Capture the cell that displays the provided text and extract its (X, Y) central coordinate. 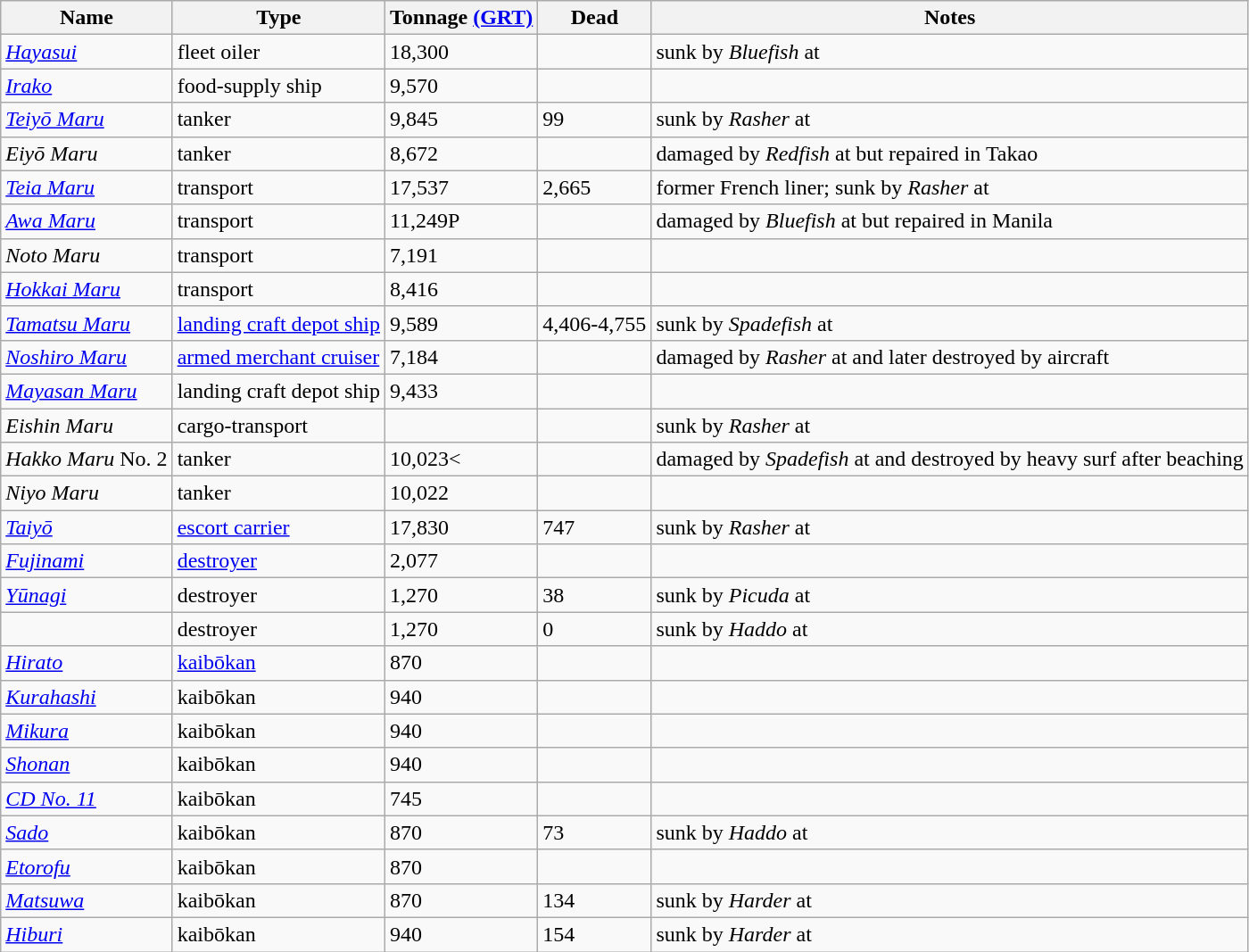
Mikura (87, 731)
Shonan (87, 765)
Hiburi (87, 934)
Mayasan Maru (87, 391)
escort carrier (278, 527)
cargo-transport (278, 426)
8,672 (460, 153)
Eishin Maru (87, 426)
Etorofu (87, 866)
2,665 (594, 187)
73 (594, 832)
damaged by Rasher at and later destroyed by aircraft (950, 357)
154 (594, 934)
10,022 (460, 493)
CD No. 11 (87, 799)
Kurahashi (87, 697)
134 (594, 900)
11,249P (460, 221)
7,191 (460, 255)
17,830 (460, 527)
fleet oiler (278, 52)
Irako (87, 86)
food-supply ship (278, 86)
Eiyō Maru (87, 153)
747 (594, 527)
99 (594, 120)
Tonnage (GRT) (460, 18)
17,537 (460, 187)
9,570 (460, 86)
Matsuwa (87, 900)
Name (87, 18)
2,077 (460, 561)
4,406-4,755 (594, 323)
Hakko Maru No. 2 (87, 459)
8,416 (460, 289)
Dead (594, 18)
Tamatsu Maru (87, 323)
Awa Maru (87, 221)
armed merchant cruiser (278, 357)
Teia Maru (87, 187)
sunk by Bluefish at (950, 52)
Notes (950, 18)
damaged by Redfish at but repaired in Takao (950, 153)
0 (594, 629)
Noshiro Maru (87, 357)
former French liner; sunk by Rasher at (950, 187)
Yūnagi (87, 595)
745 (460, 799)
10,023< (460, 459)
7,184 (460, 357)
Type (278, 18)
Sado (87, 832)
damaged by Bluefish at but repaired in Manila (950, 221)
sunk by Picuda at (950, 595)
9,433 (460, 391)
Hirato (87, 663)
Fujinami (87, 561)
Teiyō Maru (87, 120)
38 (594, 595)
9,845 (460, 120)
sunk by Spadefish at (950, 323)
Taiyō (87, 527)
9,589 (460, 323)
damaged by Spadefish at and destroyed by heavy surf after beaching (950, 459)
Niyo Maru (87, 493)
Noto Maru (87, 255)
18,300 (460, 52)
Hokkai Maru (87, 289)
Hayasui (87, 52)
